Search for the cell housing the specified text and yield its [x, y] center coordinate. 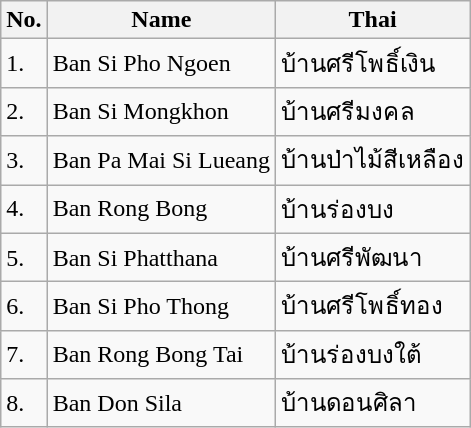
1. [24, 64]
Ban Si Pho Thong [161, 306]
6. [24, 306]
บ้านดอนศิลา [373, 404]
3. [24, 160]
บ้านร่องบง [373, 208]
Ban Si Mongkhon [161, 112]
บ้านป่าไม้สีเหลือง [373, 160]
Ban Rong Bong Tai [161, 354]
No. [24, 20]
Ban Rong Bong [161, 208]
Ban Pa Mai Si Lueang [161, 160]
บ้านศรีมงคล [373, 112]
Thai [373, 20]
Ban Si Pho Ngoen [161, 64]
Name [161, 20]
2. [24, 112]
บ้านศรีโพธิ์ทอง [373, 306]
7. [24, 354]
4. [24, 208]
Ban Don Sila [161, 404]
Ban Si Phatthana [161, 258]
บ้านศรีพัฒนา [373, 258]
8. [24, 404]
บ้านร่องบงใต้ [373, 354]
บ้านศรีโพธิ์เงิน [373, 64]
5. [24, 258]
